Find where the given text appears and provide that cell's center as (X, Y) coordinate. 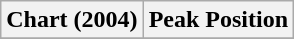
Peak Position (218, 20)
Chart (2004) (72, 20)
